Search for the cell housing the specified text and yield its [x, y] center coordinate. 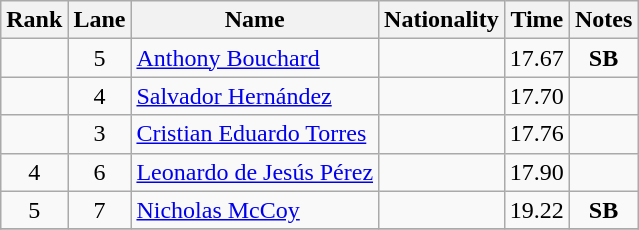
7 [100, 210]
6 [100, 172]
Notes [603, 20]
17.70 [536, 96]
17.67 [536, 58]
Nationality [442, 20]
Salvador Hernández [255, 96]
Rank [34, 20]
17.90 [536, 172]
Anthony Bouchard [255, 58]
3 [100, 134]
19.22 [536, 210]
Nicholas McCoy [255, 210]
17.76 [536, 134]
Time [536, 20]
Cristian Eduardo Torres [255, 134]
Name [255, 20]
Lane [100, 20]
Leonardo de Jesús Pérez [255, 172]
